Search for the cell housing the specified text and yield its (X, Y) center coordinate. 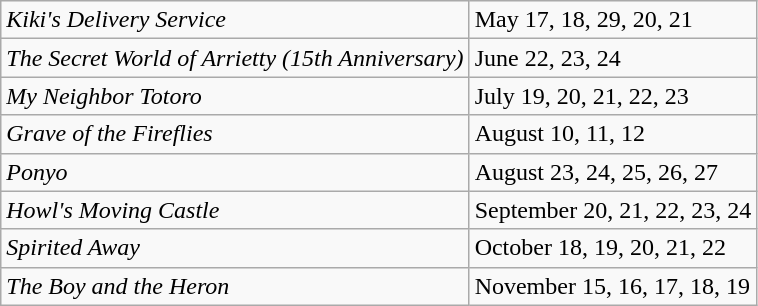
Kiki's Delivery Service (235, 20)
September 20, 21, 22, 23, 24 (613, 210)
Spirited Away (235, 248)
August 10, 11, 12 (613, 134)
June 22, 23, 24 (613, 58)
My Neighbor Totoro (235, 96)
Ponyo (235, 172)
The Boy and the Heron (235, 286)
The Secret World of Arrietty (15th Anniversary) (235, 58)
July 19, 20, 21, 22, 23 (613, 96)
October 18, 19, 20, 21, 22 (613, 248)
Howl's Moving Castle (235, 210)
May 17, 18, 29, 20, 21 (613, 20)
Grave of the Fireflies (235, 134)
November 15, 16, 17, 18, 19 (613, 286)
August 23, 24, 25, 26, 27 (613, 172)
